Provide the [x, y] coordinate of the cell's center where the given text is located.  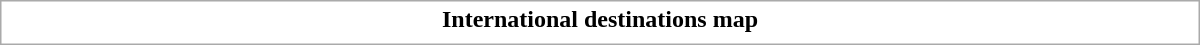
International destinations map [600, 19]
